Locate the cell with the specified text and output its [x, y] center coordinate. 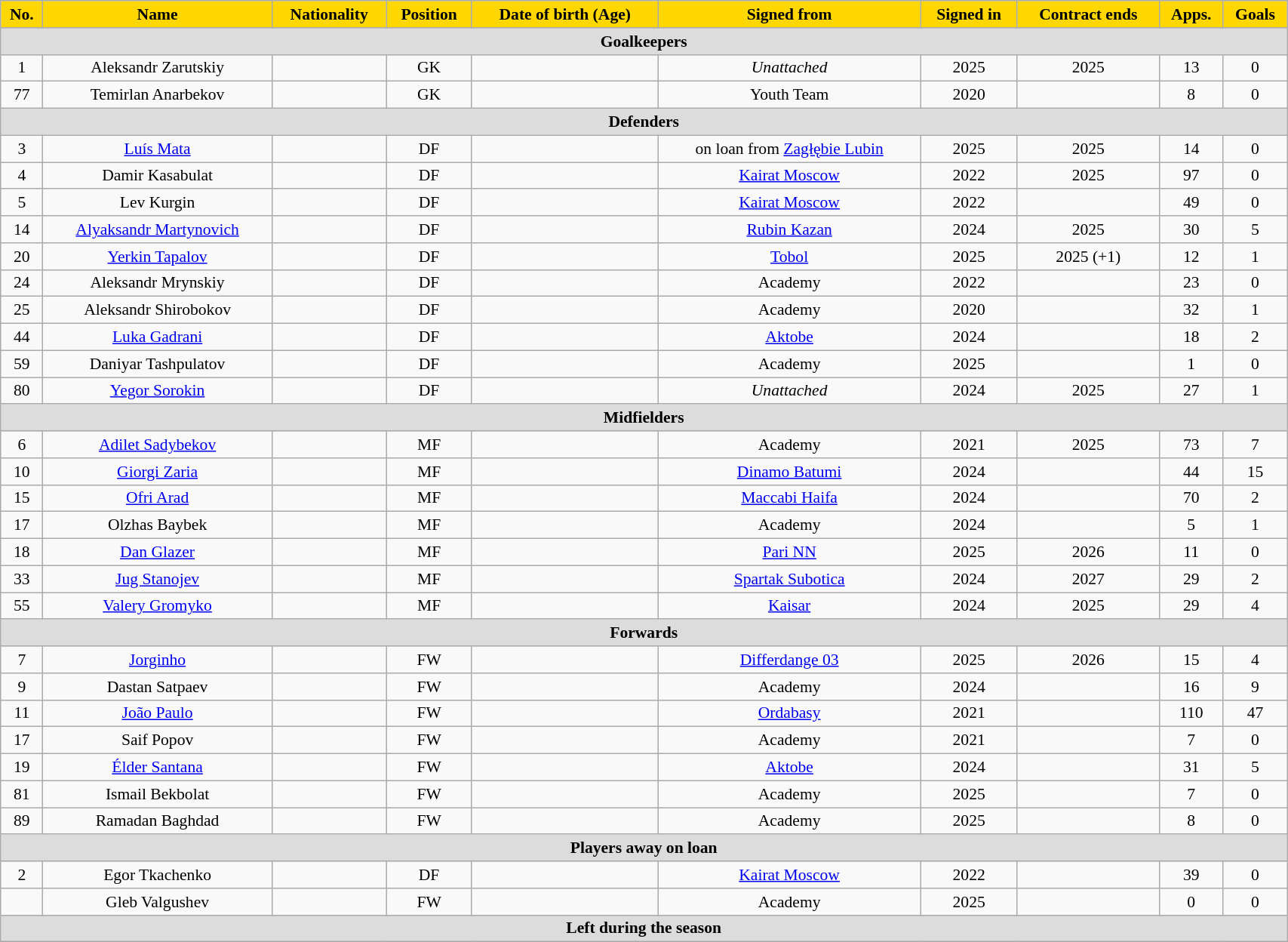
Rubin Kazan [789, 229]
João Paulo [157, 713]
Position [429, 14]
Luís Mata [157, 149]
10 [22, 472]
24 [22, 283]
Egor Tkachenko [157, 875]
Spartak Subotica [789, 579]
Valery Gromyko [157, 606]
Yegor Sorokin [157, 391]
2025 (+1) [1088, 257]
81 [22, 794]
Saif Popov [157, 740]
2027 [1088, 579]
Adilet Sadybekov [157, 445]
Youth Team [789, 95]
55 [22, 606]
59 [22, 364]
Ramadan Baghdad [157, 821]
Dinamo Batumi [789, 472]
Midfielders [644, 418]
70 [1191, 498]
Left during the season [644, 928]
Gleb Valgushev [157, 902]
Ofri Arad [157, 498]
80 [22, 391]
Dastan Satpaev [157, 687]
6 [22, 445]
20 [22, 257]
12 [1191, 257]
Signed in [969, 14]
47 [1255, 713]
49 [1191, 203]
Aleksandr Shirobokov [157, 310]
Contract ends [1088, 14]
Giorgi Zaria [157, 472]
Pari NN [789, 553]
Aleksandr Zarutskiy [157, 68]
Olzhas Baybek [157, 525]
Élder Santana [157, 768]
23 [1191, 283]
30 [1191, 229]
110 [1191, 713]
Goals [1255, 14]
Differdange 03 [789, 660]
Daniyar Tashpulatov [157, 364]
on loan from Zagłębie Lubin [789, 149]
Tobol [789, 257]
Date of birth (Age) [564, 14]
31 [1191, 768]
Name [157, 14]
Maccabi Haifa [789, 498]
Goalkeepers [644, 42]
Jug Stanojev [157, 579]
97 [1191, 176]
Dan Glazer [157, 553]
16 [1191, 687]
73 [1191, 445]
Kaisar [789, 606]
Alyaksandr Martynovich [157, 229]
Ordabasy [789, 713]
39 [1191, 875]
19 [22, 768]
Nationality [329, 14]
No. [22, 14]
Jorginho [157, 660]
Ismail Bekbolat [157, 794]
Signed from [789, 14]
Forwards [644, 633]
Aleksandr Mrynskiy [157, 283]
Defenders [644, 122]
13 [1191, 68]
Damir Kasabulat [157, 176]
Luka Gadrani [157, 337]
33 [22, 579]
27 [1191, 391]
Temirlan Anarbekov [157, 95]
77 [22, 95]
3 [22, 149]
25 [22, 310]
Yerkin Tapalov [157, 257]
32 [1191, 310]
Apps. [1191, 14]
Players away on loan [644, 848]
89 [22, 821]
Lev Kurgin [157, 203]
